Scan for the cell matching the given text and deliver its (x, y) coordinate at center. 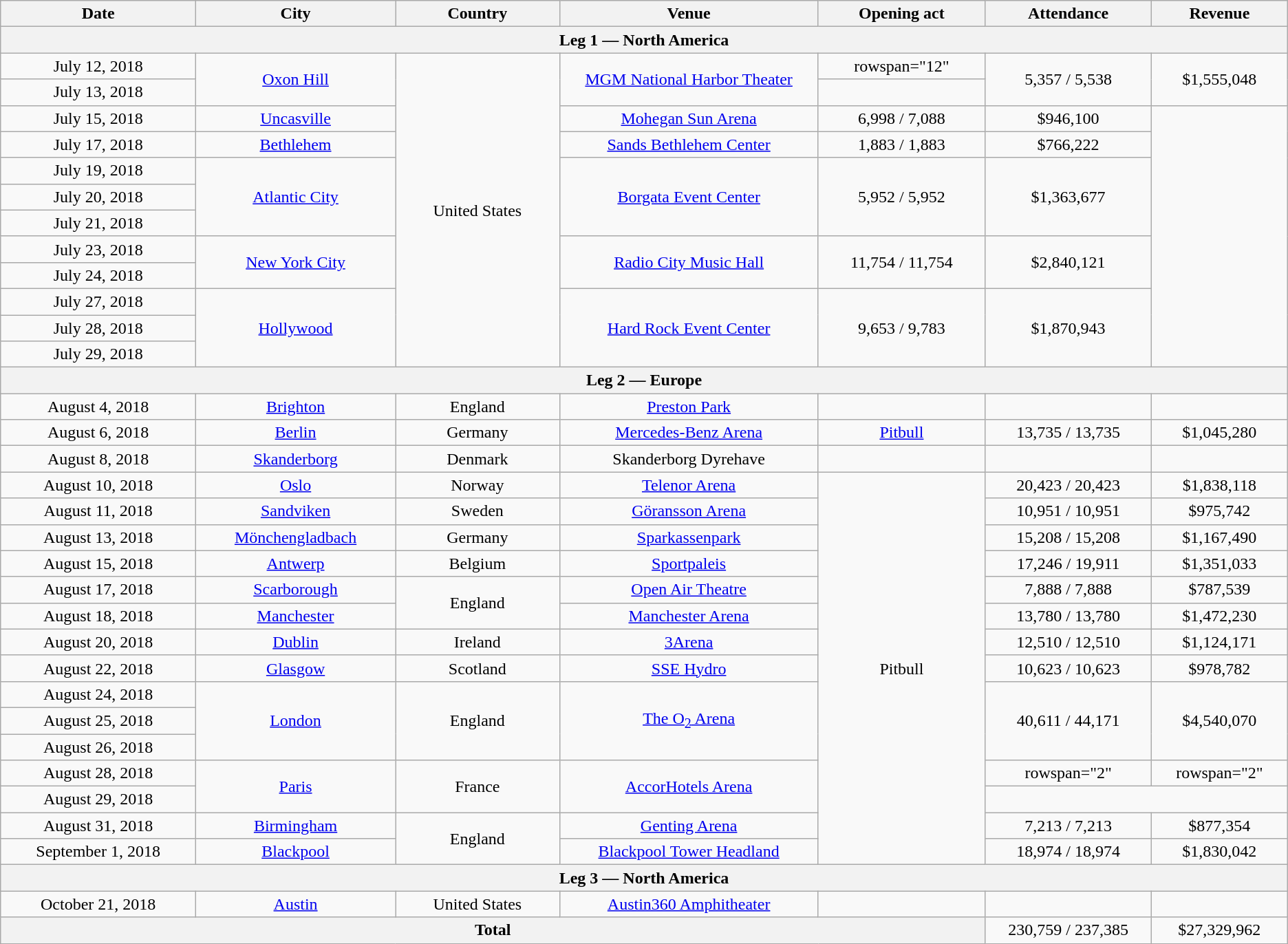
$877,354 (1219, 826)
5,952 / 5,952 (901, 197)
18,974 / 18,974 (1069, 852)
Dublin (296, 642)
August 24, 2018 (98, 694)
Atlantic City (296, 197)
$1,167,490 (1219, 537)
Manchester Arena (689, 616)
Telenor Arena (689, 485)
July 20, 2018 (98, 197)
August 31, 2018 (98, 826)
Sandviken (296, 511)
$1,555,048 (1219, 79)
Country (477, 14)
Sands Bethlehem Center (689, 144)
July 27, 2018 (98, 301)
Bethlehem (296, 144)
rowspan="12" (901, 66)
September 1, 2018 (98, 852)
Mönchengladbach (296, 537)
Glasgow (296, 668)
Blackpool Tower Headland (689, 852)
Revenue (1219, 14)
France (477, 786)
July 21, 2018 (98, 223)
10,951 / 10,951 (1069, 511)
$1,830,042 (1219, 852)
July 28, 2018 (98, 328)
August 11, 2018 (98, 511)
$1,363,677 (1069, 197)
July 12, 2018 (98, 66)
August 6, 2018 (98, 433)
Leg 1 — North America (644, 40)
Antwerp (296, 564)
Austin360 Amphitheater (689, 904)
$1,124,171 (1219, 642)
Venue (689, 14)
$978,782 (1219, 668)
$2,840,121 (1069, 262)
August 15, 2018 (98, 564)
Oslo (296, 485)
SSE Hydro (689, 668)
August 4, 2018 (98, 407)
July 23, 2018 (98, 249)
9,653 / 9,783 (901, 328)
$1,870,943 (1069, 328)
230,759 / 237,385 (1069, 930)
July 24, 2018 (98, 275)
Open Air Theatre (689, 590)
New York City (296, 262)
The O2 Arena (689, 720)
MGM National Harbor Theater (689, 79)
October 21, 2018 (98, 904)
$946,100 (1069, 118)
20,423 / 20,423 (1069, 485)
$1,351,033 (1219, 564)
Genting Arena (689, 826)
Total (493, 930)
Denmark (477, 459)
London (296, 720)
Sparkassenpark (689, 537)
$787,539 (1219, 590)
$4,540,070 (1219, 720)
Oxon Hill (296, 79)
$1,472,230 (1219, 616)
Opening act (901, 14)
Leg 2 — Europe (644, 380)
Leg 3 — North America (644, 878)
August 17, 2018 (98, 590)
Skanderborg (296, 459)
Mercedes-Benz Arena (689, 433)
August 20, 2018 (98, 642)
July 17, 2018 (98, 144)
August 25, 2018 (98, 720)
Scotland (477, 668)
AccorHotels Arena (689, 786)
13,735 / 13,735 (1069, 433)
Hard Rock Event Center (689, 328)
12,510 / 12,510 (1069, 642)
Attendance (1069, 14)
Göransson Arena (689, 511)
July 19, 2018 (98, 171)
6,998 / 7,088 (901, 118)
Scarborough (296, 590)
Uncasville (296, 118)
13,780 / 13,780 (1069, 616)
August 29, 2018 (98, 800)
July 29, 2018 (98, 354)
Brighton (296, 407)
Manchester (296, 616)
July 15, 2018 (98, 118)
August 13, 2018 (98, 537)
Mohegan Sun Arena (689, 118)
7,213 / 7,213 (1069, 826)
City (296, 14)
Belgium (477, 564)
$975,742 (1219, 511)
Blackpool (296, 852)
August 22, 2018 (98, 668)
Radio City Music Hall (689, 262)
Norway (477, 485)
$1,045,280 (1219, 433)
$27,329,962 (1219, 930)
Austin (296, 904)
August 8, 2018 (98, 459)
Sweden (477, 511)
August 18, 2018 (98, 616)
15,208 / 15,208 (1069, 537)
17,246 / 19,911 (1069, 564)
Birmingham (296, 826)
August 28, 2018 (98, 773)
Preston Park (689, 407)
Paris (296, 786)
Hollywood (296, 328)
$766,222 (1069, 144)
3Arena (689, 642)
Ireland (477, 642)
Date (98, 14)
40,611 / 44,171 (1069, 720)
1,883 / 1,883 (901, 144)
$1,838,118 (1219, 485)
Skanderborg Dyrehave (689, 459)
10,623 / 10,623 (1069, 668)
Berlin (296, 433)
7,888 / 7,888 (1069, 590)
11,754 / 11,754 (901, 262)
July 13, 2018 (98, 92)
August 26, 2018 (98, 747)
Borgata Event Center (689, 197)
August 10, 2018 (98, 485)
Sportpaleis (689, 564)
5,357 / 5,538 (1069, 79)
